Return (x, y) of the center of cell containing provided text 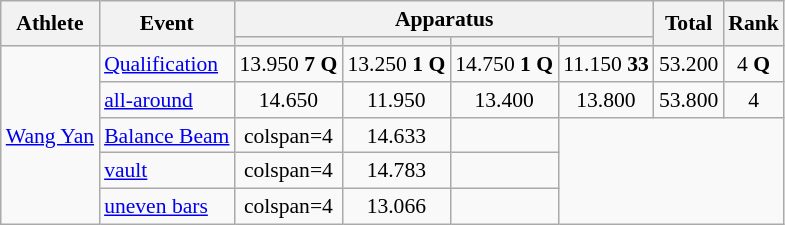
13.800 (606, 100)
4 (754, 100)
13.400 (504, 100)
53.800 (688, 100)
Total (688, 24)
Rank (754, 24)
Qualification (166, 64)
vault (166, 171)
uneven bars (166, 207)
11.150 33 (606, 64)
Apparatus (444, 19)
13.250 1 Q (396, 64)
Event (166, 24)
14.650 (288, 100)
14.750 1 Q (504, 64)
53.200 (688, 64)
Wang Yan (50, 135)
13.066 (396, 207)
4 Q (754, 64)
14.783 (396, 171)
13.950 7 Q (288, 64)
14.633 (396, 136)
11.950 (396, 100)
all-around (166, 100)
Athlete (50, 24)
Balance Beam (166, 136)
